Output the (x, y) coordinate of the center of the cell containing the given text.  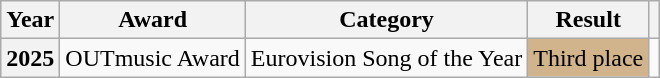
Eurovision Song of the Year (386, 58)
2025 (30, 58)
Result (588, 20)
Third place (588, 58)
Year (30, 20)
OUTmusic Award (153, 58)
Award (153, 20)
Category (386, 20)
